Extract the [X, Y] coordinate from the center of the cell holding the provided text.  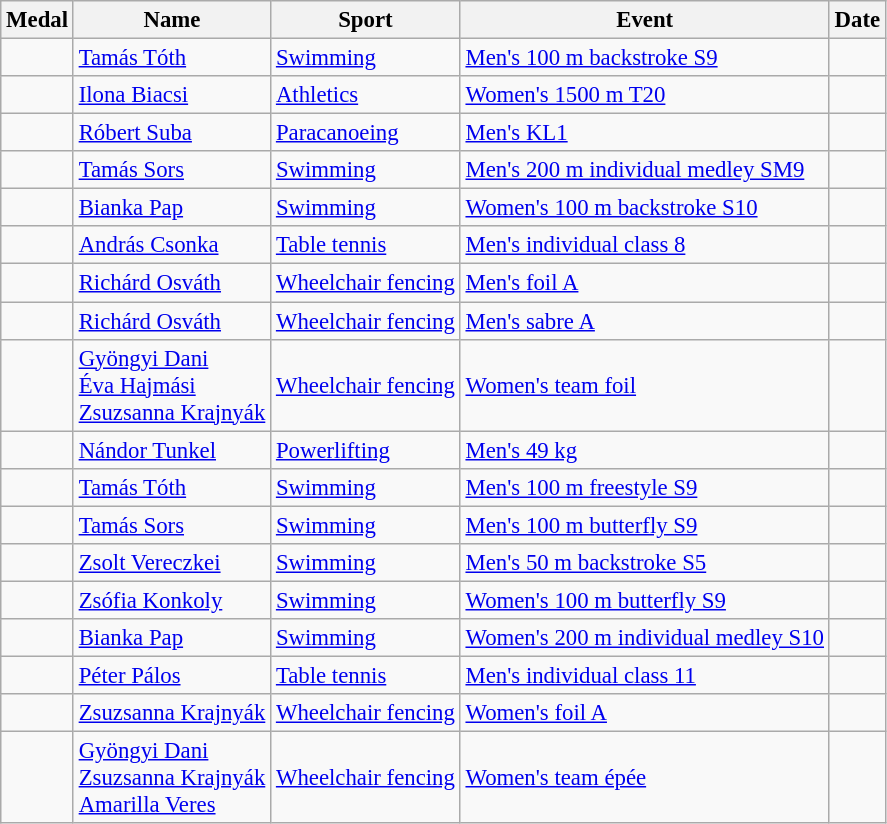
Men's sabre A [644, 321]
Date [857, 20]
Zsófia Konkoly [172, 600]
Men's 100 m backstroke S9 [644, 58]
Medal [38, 20]
Women's 1500 m T20 [644, 95]
Men's individual class 8 [644, 245]
Péter Pálos [172, 675]
Zsuzsanna Krajnyák [172, 713]
Powerlifting [366, 450]
Women's 200 m individual medley S10 [644, 638]
Ilona Biacsi [172, 95]
Paracanoeing [366, 133]
Men's 50 m backstroke S5 [644, 563]
Athletics [366, 95]
Women's team foil [644, 385]
Men's foil A [644, 283]
Event [644, 20]
Róbert Suba [172, 133]
Gyöngyi Dani Zsuzsanna Krajnyák Amarilla Veres [172, 778]
Women's 100 m backstroke S10 [644, 208]
Men's 200 m individual medley SM9 [644, 170]
Men's 49 kg [644, 450]
Men's 100 m freestyle S9 [644, 487]
Women's foil A [644, 713]
Sport [366, 20]
Men's individual class 11 [644, 675]
András Csonka [172, 245]
Women's team épée [644, 778]
Zsolt Vereczkei [172, 563]
Gyöngyi Dani Éva Hajmási Zsuzsanna Krajnyák [172, 385]
Name [172, 20]
Men's 100 m butterfly S9 [644, 525]
Women's 100 m butterfly S9 [644, 600]
Men's KL1 [644, 133]
Nándor Tunkel [172, 450]
